Return [X, Y] of the center of cell containing provided text 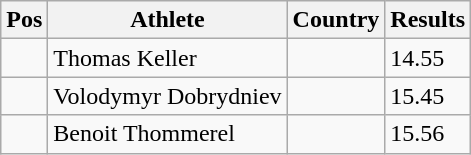
Pos [24, 20]
14.55 [428, 58]
15.45 [428, 96]
15.56 [428, 134]
Athlete [168, 20]
Thomas Keller [168, 58]
Volodymyr Dobrydniev [168, 96]
Results [428, 20]
Benoit Thommerel [168, 134]
Country [336, 20]
